Return (X, Y) of the center of cell containing provided text 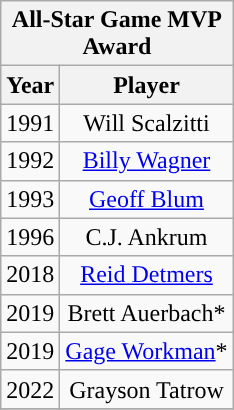
Brett Auerbach* (146, 313)
Billy Wagner (146, 161)
2022 (30, 389)
C.J. Ankrum (146, 237)
All-Star Game MVP Award (117, 34)
1992 (30, 161)
Reid Detmers (146, 275)
Geoff Blum (146, 199)
2018 (30, 275)
Will Scalzitti (146, 123)
1993 (30, 199)
Player (146, 85)
1991 (30, 123)
1996 (30, 237)
Year (30, 85)
Grayson Tatrow (146, 389)
Gage Workman* (146, 351)
